Output the (x, y) coordinate of the center of the cell containing the given text.  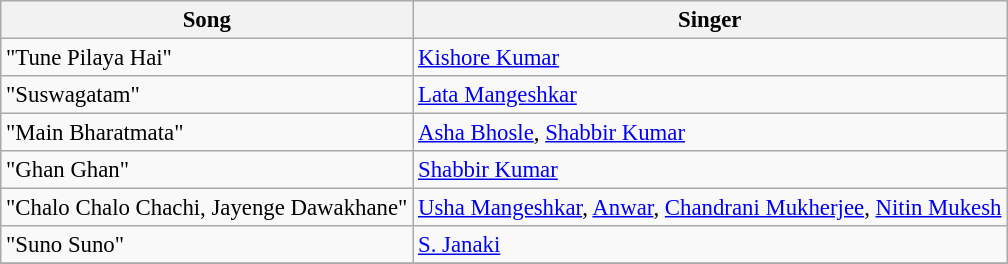
Shabbir Kumar (710, 170)
"Suswagatam" (207, 95)
"Chalo Chalo Chachi, Jayenge Dawakhane" (207, 208)
"Tune Pilaya Hai" (207, 58)
Singer (710, 20)
"Ghan Ghan" (207, 170)
Song (207, 20)
"Suno Suno" (207, 245)
Usha Mangeshkar, Anwar, Chandrani Mukherjee, Nitin Mukesh (710, 208)
Lata Mangeshkar (710, 95)
Kishore Kumar (710, 58)
S. Janaki (710, 245)
Asha Bhosle, Shabbir Kumar (710, 133)
"Main Bharatmata" (207, 133)
